Pinpoint the cell where the given text exists, returning its (X, Y) midpoint coordinate. 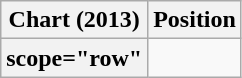
scope="row" (74, 58)
Chart (2013) (74, 20)
Position (195, 20)
